Extract the [X, Y] coordinate from the center of the cell holding the provided text.  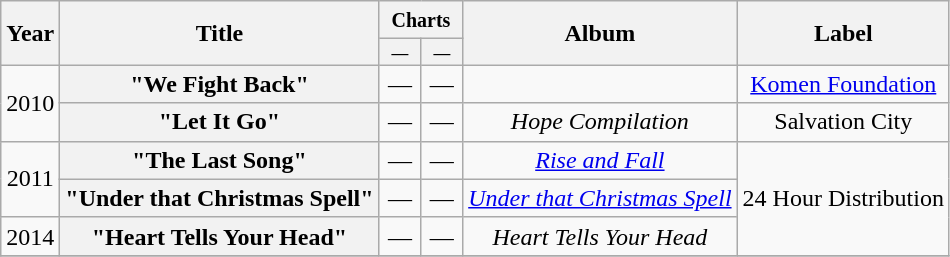
2010 [30, 103]
"The Last Song" [220, 160]
24 Hour Distribution [843, 198]
Salvation City [843, 122]
"We Fight Back" [220, 84]
Rise and Fall [600, 160]
Charts [421, 20]
Heart Tells Your Head [600, 236]
Label [843, 33]
2011 [30, 179]
Hope Compilation [600, 122]
Under that Christmas Spell [600, 198]
"Heart Tells Your Head" [220, 236]
Album [600, 33]
Komen Foundation [843, 84]
Year [30, 33]
"Under that Christmas Spell" [220, 198]
2014 [30, 236]
Title [220, 33]
"Let It Go" [220, 122]
